Extract the (x, y) coordinate from the center of the cell holding the provided text.  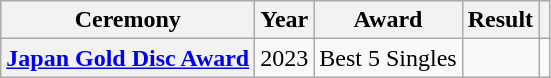
Result (500, 20)
Ceremony (128, 20)
Best 5 Singles (388, 58)
Award (388, 20)
Year (284, 20)
2023 (284, 58)
Japan Gold Disc Award (128, 58)
